Determine the [x, y] coordinate at the center of the cell enclosing the given text.  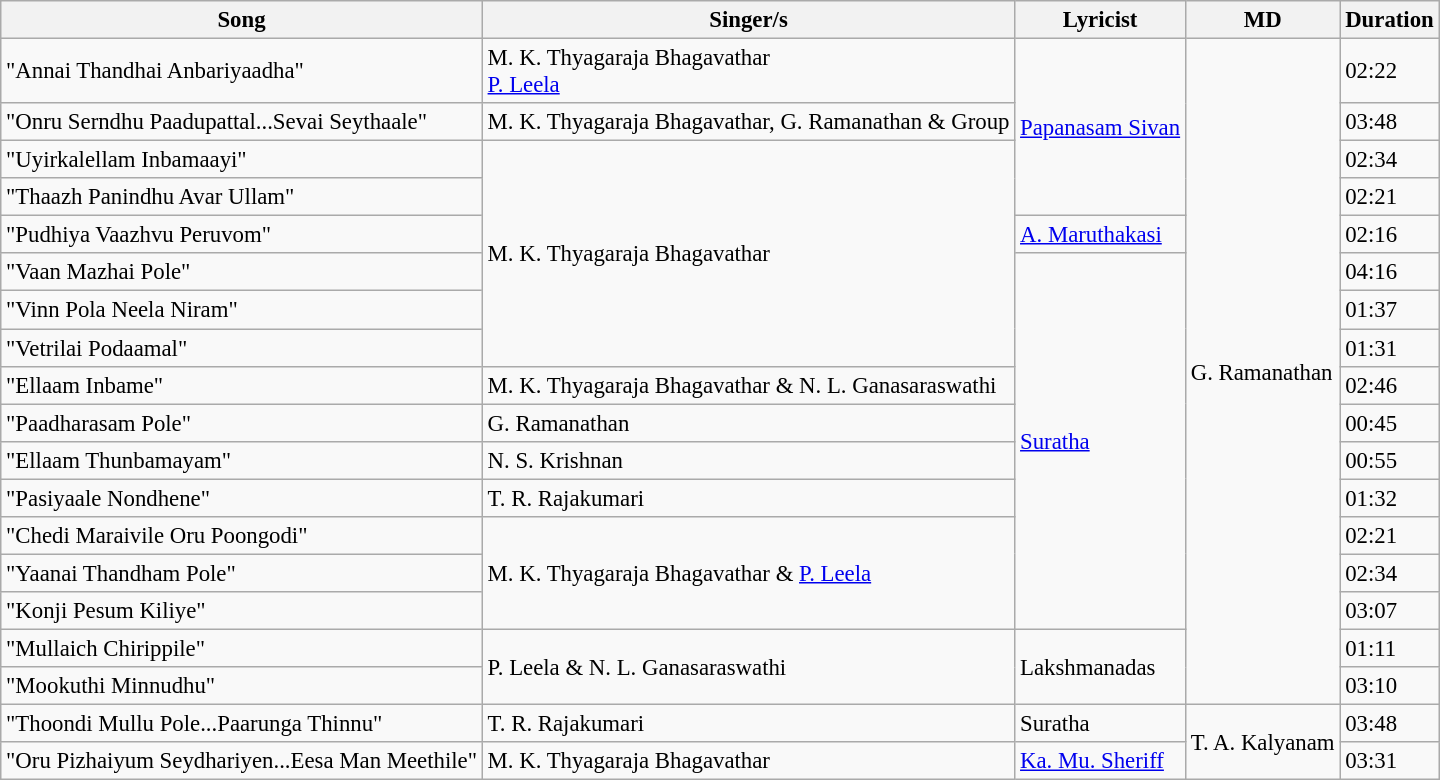
Duration [1390, 20]
Papanasam Sivan [1100, 128]
01:32 [1390, 498]
M. K. Thyagaraja Bhagavathar, G. Ramanathan & Group [748, 122]
"Vinn Pola Neela Niram" [242, 310]
"Thaazh Panindhu Avar Ullam" [242, 197]
"Annai Thandhai Anbariyaadha" [242, 72]
"Vaan Mazhai Pole" [242, 273]
"Uyirkalellam Inbamaayi" [242, 160]
Singer/s [748, 20]
P. Leela & N. L. Ganasaraswathi [748, 666]
"Ellaam Thunbamayam" [242, 460]
N. S. Krishnan [748, 460]
01:11 [1390, 648]
"Mullaich Chirippile" [242, 648]
04:16 [1390, 273]
Lakshmanadas [1100, 666]
"Thoondi Mullu Pole...Paarunga Thinnu" [242, 724]
"Konji Pesum Kiliye" [242, 611]
00:55 [1390, 460]
02:16 [1390, 235]
A. Maruthakasi [1100, 235]
03:07 [1390, 611]
02:22 [1390, 72]
"Yaanai Thandham Pole" [242, 573]
01:37 [1390, 310]
03:31 [1390, 761]
"Onru Serndhu Paadupattal...Sevai Seythaale" [242, 122]
"Paadharasam Pole" [242, 423]
"Oru Pizhaiyum Seydhariyen...Eesa Man Meethile" [242, 761]
02:46 [1390, 385]
M. K. Thyagaraja Bhagavathar & P. Leela [748, 574]
Ka. Mu. Sheriff [1100, 761]
"Pudhiya Vaazhvu Peruvom" [242, 235]
M. K. Thyagaraja Bhagavathar & N. L. Ganasaraswathi [748, 385]
Song [242, 20]
MD [1262, 20]
"Chedi Maraivile Oru Poongodi" [242, 536]
"Ellaam Inbame" [242, 385]
01:31 [1390, 348]
03:10 [1390, 686]
"Mookuthi Minnudhu" [242, 686]
"Vetrilai Podaamal" [242, 348]
00:45 [1390, 423]
T. A. Kalyanam [1262, 742]
M. K. Thyagaraja BhagavatharP. Leela [748, 72]
"Pasiyaale Nondhene" [242, 498]
Lyricist [1100, 20]
